Search for the cell housing the specified text and yield its [X, Y] center coordinate. 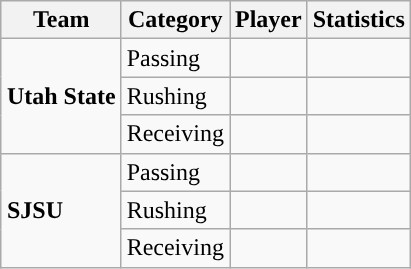
Statistics [358, 20]
SJSU [61, 210]
Team [61, 20]
Player [269, 20]
Category [175, 20]
Utah State [61, 96]
